Find where the given text appears and provide that cell's center as [X, Y] coordinate. 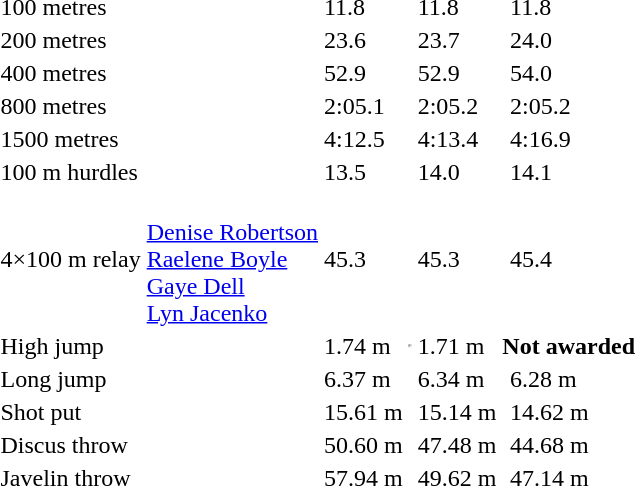
14.0 [457, 172]
1.71 m [457, 346]
1.74 m [363, 346]
13.5 [363, 172]
50.60 m [363, 445]
4:13.4 [457, 139]
Denise RobertsonRaelene BoyleGaye DellLyn Jacenko [232, 259]
2:05.2 [457, 106]
23.6 [363, 40]
6.34 m [457, 379]
23.7 [457, 40]
4:12.5 [363, 139]
15.61 m [363, 412]
6.37 m [363, 379]
15.14 m [457, 412]
2:05.1 [363, 106]
47.48 m [457, 445]
